Output the [x, y] coordinate of the center of the cell containing the given text.  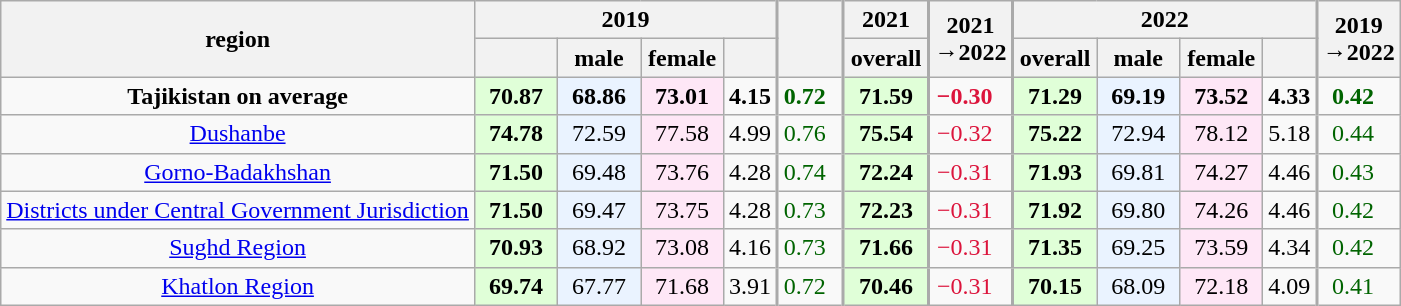
78.12 [1222, 134]
73.76 [682, 172]
73.59 [1222, 248]
68.86 [598, 96]
73.52 [1222, 96]
5.18 [1290, 134]
72.24 [886, 172]
71.68 [682, 286]
0.76 [810, 134]
72.23 [886, 210]
68.09 [1138, 286]
−0.30 [970, 96]
71.35 [1055, 248]
4.15 [751, 96]
69.80 [1138, 210]
71.29 [1055, 96]
69.25 [1138, 248]
69.81 [1138, 172]
2019→2022 [1359, 39]
Districts under Central Government Jurisdiction [238, 210]
73.01 [682, 96]
0.43 [1359, 172]
71.93 [1055, 172]
4.16 [751, 248]
4.99 [751, 134]
−0.32 [970, 134]
Tajikistan on average [238, 96]
0.74 [810, 172]
72.18 [1222, 286]
69.74 [516, 286]
71.66 [886, 248]
67.77 [598, 286]
69.48 [598, 172]
Sughd Region [238, 248]
71.59 [886, 96]
70.87 [516, 96]
73.08 [682, 248]
75.54 [886, 134]
2021 [886, 20]
region [238, 39]
74.26 [1222, 210]
74.27 [1222, 172]
77.58 [682, 134]
Gorno-Badakhshan [238, 172]
4.34 [1290, 248]
0.41 [1359, 286]
Dushanbe [238, 134]
70.93 [516, 248]
69.19 [1138, 96]
73.75 [682, 210]
Khatlon Region [238, 286]
4.09 [1290, 286]
71.92 [1055, 210]
2021→2022 [970, 39]
2019 [626, 20]
70.46 [886, 286]
70.15 [1055, 286]
4.33 [1290, 96]
3.91 [751, 286]
74.78 [516, 134]
75.22 [1055, 134]
0.44 [1359, 134]
72.59 [598, 134]
69.47 [598, 210]
68.92 [598, 248]
2022 [1165, 20]
72.94 [1138, 134]
